Return the (x, y) coordinate for the center point of the cell that contains the specified text.  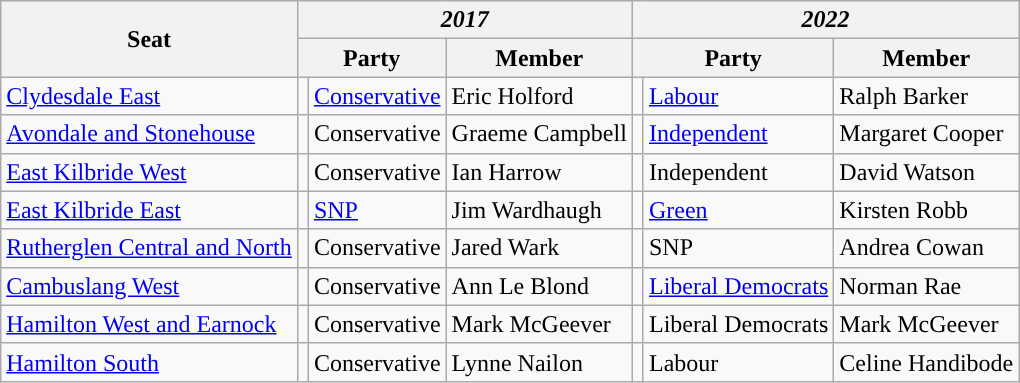
Avondale and Stonehouse (150, 134)
Clydesdale East (150, 96)
Hamilton South (150, 362)
Cambuslang West (150, 286)
Lynne Nailon (539, 362)
2022 (825, 20)
Margaret Cooper (926, 134)
East Kilbride West (150, 172)
Jim Wardhaugh (539, 210)
Celine Handibode (926, 362)
Andrea Cowan (926, 248)
Rutherglen Central and North (150, 248)
Seat (150, 39)
Kirsten Robb (926, 210)
Hamilton West and Earnock (150, 324)
2017 (464, 20)
Eric Holford (539, 96)
Green (738, 210)
Ann Le Blond (539, 286)
Graeme Campbell (539, 134)
Ian Harrow (539, 172)
Ralph Barker (926, 96)
Jared Wark (539, 248)
Norman Rae (926, 286)
David Watson (926, 172)
East Kilbride East (150, 210)
